Return (X, Y) of the center of cell containing provided text 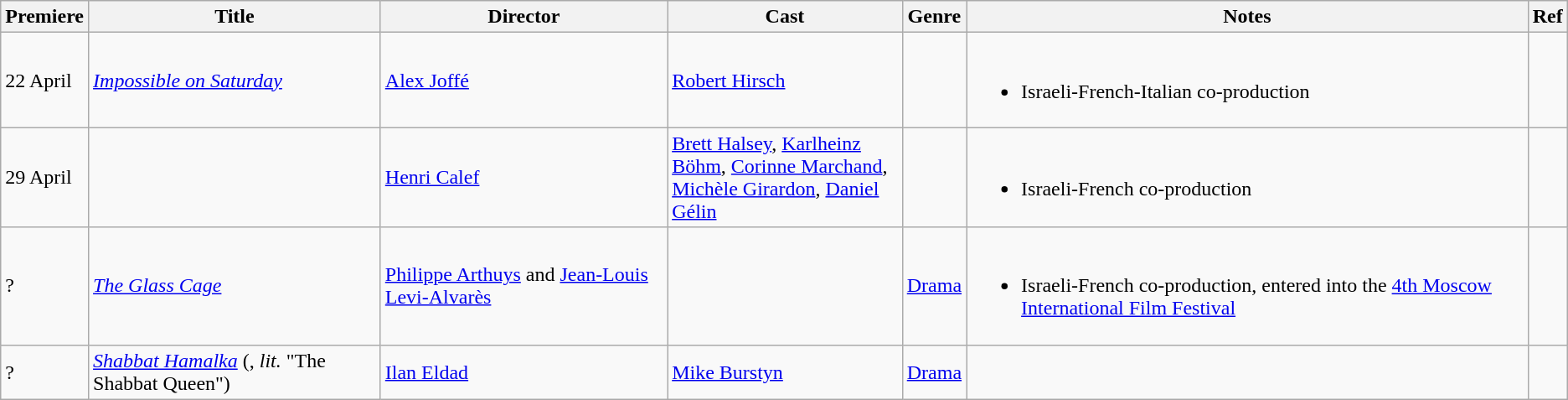
Notes (1248, 17)
Title (235, 17)
Brett Halsey, Karlheinz Böhm, Corinne Marchand, Michèle Girardon, Daniel Gélin (786, 178)
Philippe Arthuys and Jean-Louis Levi-Alvarès (524, 286)
Ref (1548, 17)
Shabbat Hamalka (, lit. "The Shabbat Queen") (235, 372)
Alex Joffé (524, 81)
Israeli-French co-production, entered into the 4th Moscow International Film Festival (1248, 286)
29 April (45, 178)
22 April (45, 81)
Genre (934, 17)
Robert Hirsch (786, 81)
Impossible on Saturday (235, 81)
Henri Calef (524, 178)
Israeli-French co-production (1248, 178)
Premiere (45, 17)
The Glass Cage (235, 286)
Cast (786, 17)
Israeli-French-Italian co-production (1248, 81)
Director (524, 17)
Ilan Eldad (524, 372)
Mike Burstyn (786, 372)
